From the cell containing the given text, extract its center point as (X, Y) coordinate. 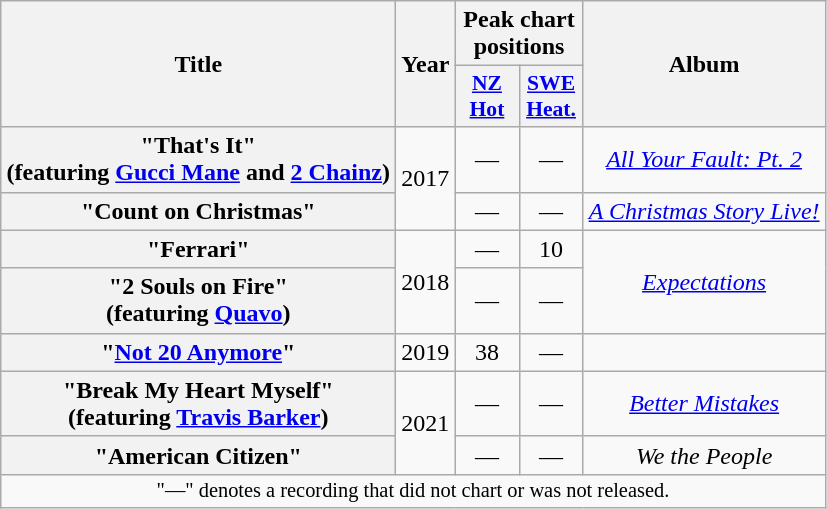
"2 Souls on Fire"(featuring Quavo) (198, 300)
"Ferrari" (198, 249)
We the People (704, 455)
A Christmas Story Live! (704, 211)
"Count on Christmas" (198, 211)
10 (551, 249)
NZHot (487, 96)
SWEHeat. (551, 96)
Better Mistakes (704, 404)
Album (704, 64)
2019 (426, 352)
"That's It"(featuring Gucci Mane and 2 Chainz) (198, 160)
2021 (426, 422)
Year (426, 64)
2017 (426, 178)
Title (198, 64)
Peak chart positions (519, 34)
Expectations (704, 282)
All Your Fault: Pt. 2 (704, 160)
38 (487, 352)
"Not 20 Anymore" (198, 352)
"Break My Heart Myself"(featuring Travis Barker) (198, 404)
"American Citizen" (198, 455)
2018 (426, 282)
"—" denotes a recording that did not chart or was not released. (413, 491)
